Return [x, y] of the center of cell containing provided text 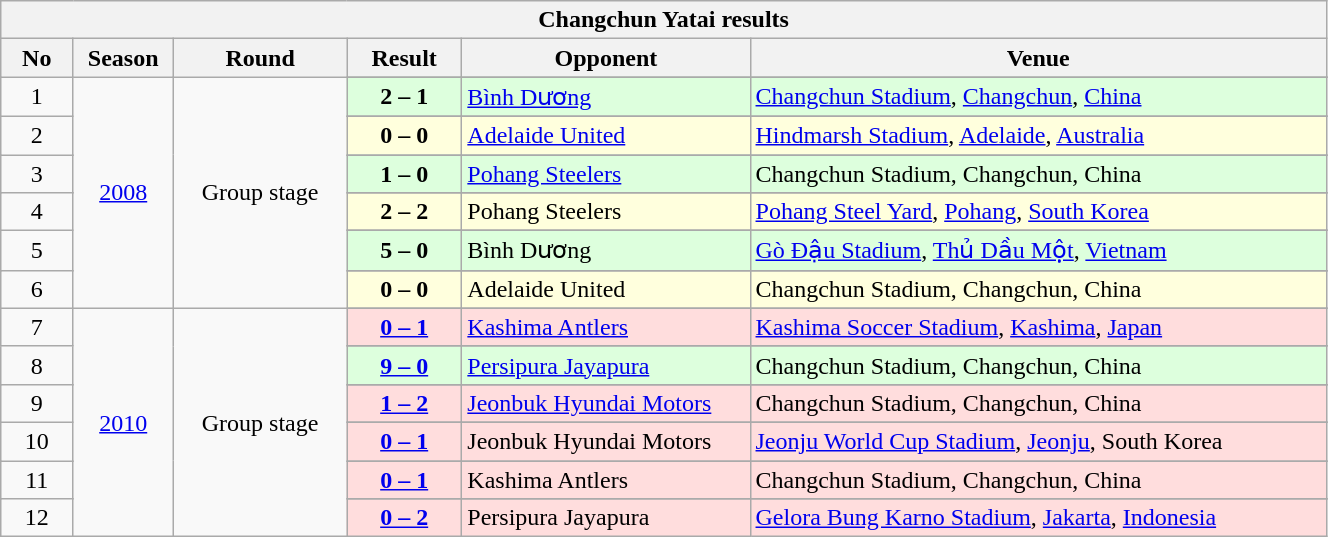
No [37, 58]
Season [124, 58]
2008 [124, 192]
2 [37, 135]
9 [37, 403]
Gelora Bung Karno Stadium, Jakarta, Indonesia [1038, 518]
7 [37, 327]
1 [37, 97]
8 [37, 365]
Pohang Steel Yard, Pohang, South Korea [1038, 212]
6 [37, 289]
4 [37, 212]
0 – 2 [404, 518]
3 [37, 173]
Opponent [606, 58]
Hindmarsh Stadium, Adelaide, Australia [1038, 135]
Result [404, 58]
5 [37, 251]
Changchun Yatai results [664, 20]
9 – 0 [404, 365]
1 – 2 [404, 403]
Jeonju World Cup Stadium, Jeonju, South Korea [1038, 441]
5 – 0 [404, 251]
Kashima Soccer Stadium, Kashima, Japan [1038, 327]
12 [37, 518]
2010 [124, 422]
2 – 1 [404, 97]
10 [37, 441]
1 – 0 [404, 173]
Gò Đậu Stadium, Thủ Dầu Một, Vietnam [1038, 251]
2 – 2 [404, 212]
Round [260, 58]
11 [37, 479]
Venue [1038, 58]
